From the cell containing the given text, extract its center point as [X, Y] coordinate. 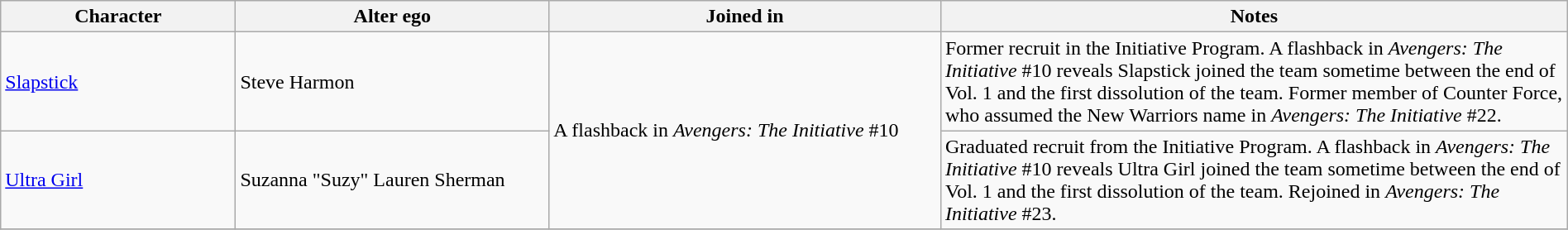
Slapstick [118, 81]
Ultra Girl [118, 180]
Character [118, 17]
Notes [1254, 17]
A flashback in Avengers: The Initiative #10 [745, 131]
Steve Harmon [392, 81]
Joined in [745, 17]
Suzanna "Suzy" Lauren Sherman [392, 180]
Alter ego [392, 17]
